Detect which cell encompasses the target text, then output its [x, y] center coordinate. 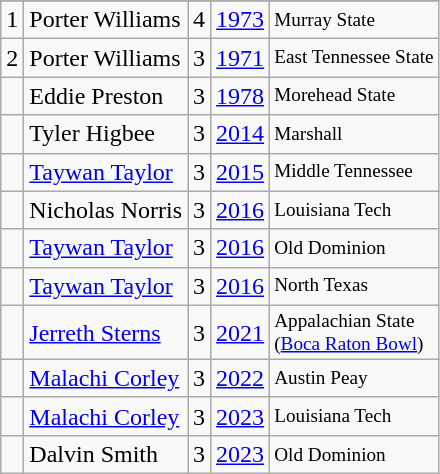
Murray State [354, 20]
1978 [240, 96]
Marshall [354, 134]
2 [12, 58]
Jerreth Sterns [106, 332]
2021 [240, 332]
Appalachian State(Boca Raton Bowl) [354, 332]
Tyler Higbee [106, 134]
Nicholas Norris [106, 210]
4 [200, 20]
Austin Peay [354, 378]
Morehead State [354, 96]
Eddie Preston [106, 96]
2022 [240, 378]
Middle Tennessee [354, 172]
North Texas [354, 286]
1971 [240, 58]
East Tennessee State [354, 58]
Dalvin Smith [106, 455]
2014 [240, 134]
2015 [240, 172]
1973 [240, 20]
1 [12, 20]
